From the cell containing the given text, extract its center point as (x, y) coordinate. 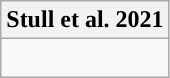
Stull et al. 2021 (85, 20)
